For the text-containing cell, return its midpoint in [X, Y] coordinate format. 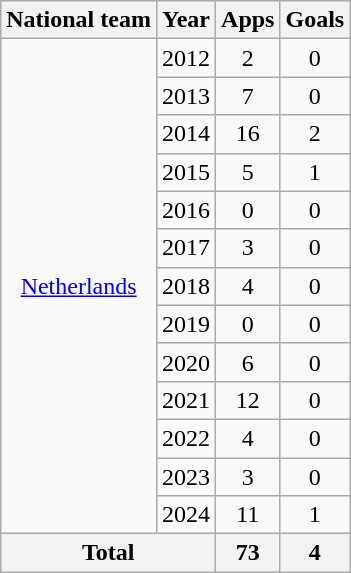
2016 [186, 210]
2024 [186, 515]
7 [248, 96]
6 [248, 362]
2015 [186, 172]
2023 [186, 477]
73 [248, 553]
2019 [186, 324]
Year [186, 20]
2017 [186, 248]
Goals [315, 20]
2020 [186, 362]
Apps [248, 20]
12 [248, 400]
16 [248, 134]
11 [248, 515]
2014 [186, 134]
2022 [186, 438]
2021 [186, 400]
National team [79, 20]
Total [108, 553]
2013 [186, 96]
5 [248, 172]
2018 [186, 286]
2012 [186, 58]
Netherlands [79, 286]
